For the text-containing cell, return its midpoint in (x, y) coordinate format. 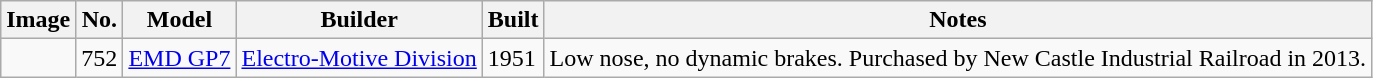
Notes (958, 20)
Built (513, 20)
Electro-Motive Division (359, 58)
752 (100, 58)
EMD GP7 (180, 58)
Builder (359, 20)
Image (38, 20)
Model (180, 20)
Low nose, no dynamic brakes. Purchased by New Castle Industrial Railroad in 2013. (958, 58)
1951 (513, 58)
No. (100, 20)
